Pinpoint the cell where the given text exists, returning its [X, Y] midpoint coordinate. 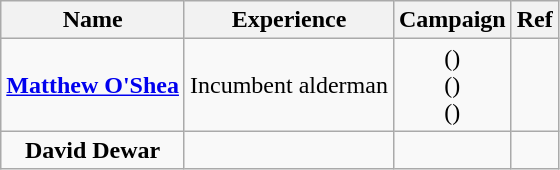
Name [93, 20]
Matthew O'Shea [93, 85]
Campaign [452, 20]
David Dewar [93, 150]
Incumbent alderman [288, 85]
Experience [288, 20]
Ref [534, 20]
()()() [452, 85]
